Return [X, Y] of the center of cell containing provided text 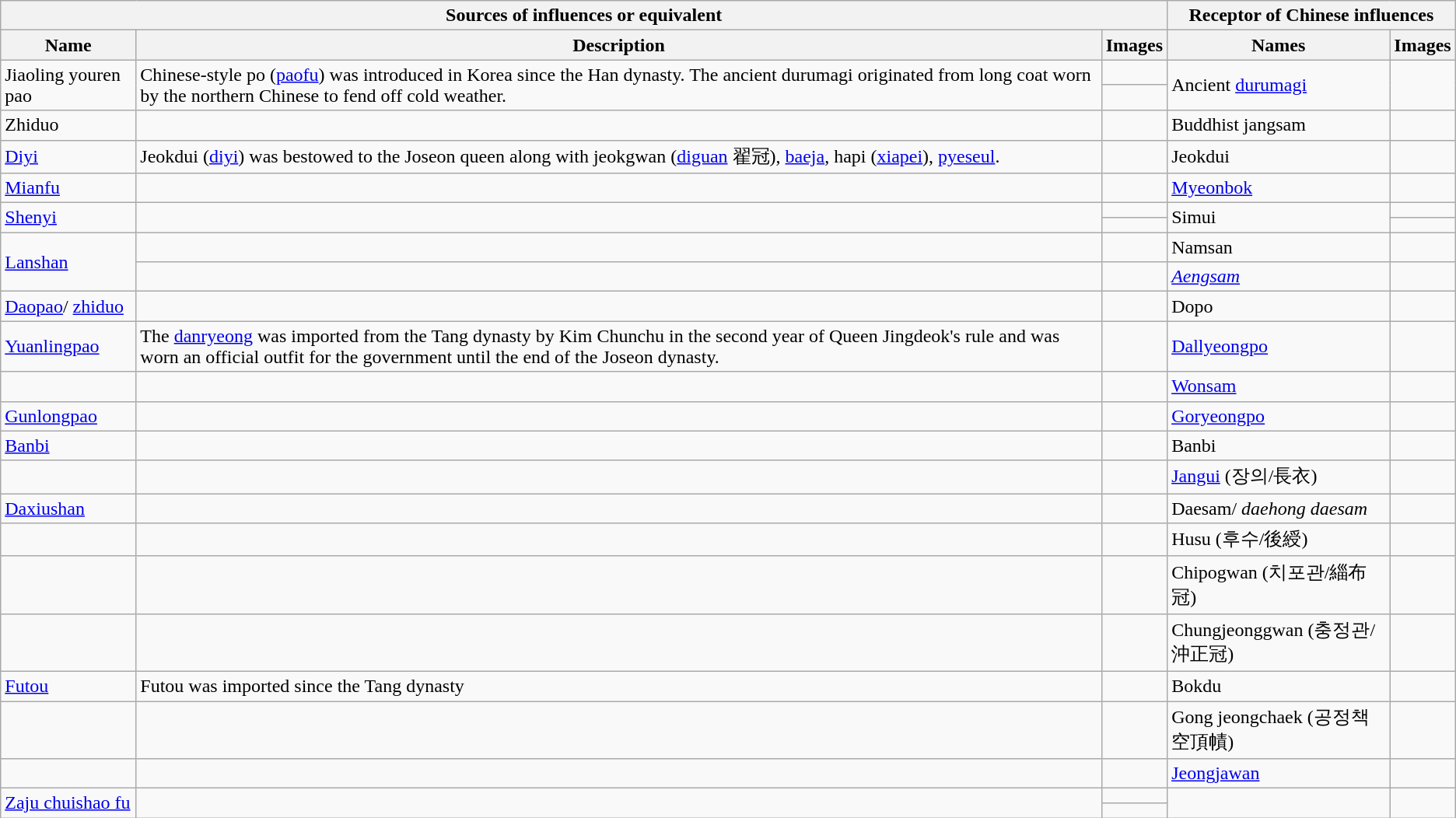
Jangui (장의/長衣) [1279, 477]
Simui [1279, 218]
Daesam/ daehong daesam [1279, 509]
Description [619, 45]
Aengsam [1279, 277]
Diyi [68, 157]
Mianfu [68, 188]
Husu (후수/後綬) [1279, 540]
Gunlongpao [68, 416]
Ancient durumagi [1279, 86]
Receptor of Chinese influences [1311, 16]
Gong jeongchaek (공정책 空頂幘) [1279, 730]
Futou [68, 686]
Goryeongpo [1279, 416]
Daxiushan [68, 509]
Zhiduo [68, 125]
Daopao/ zhiduo [68, 306]
Shenyi [68, 218]
Name [68, 45]
Dopo [1279, 306]
Zaju chuishao fu [68, 803]
Lanshan [68, 262]
Jeokdui (diyi) was bestowed to the Joseon queen along with jeokgwan (diguan 翟冠), baeja, hapi (xiapei), pyeseul. [619, 157]
Jiaoling youren pao [68, 86]
Sources of influences or equivalent [584, 16]
Yuanlingpao [68, 347]
Myeonbok [1279, 188]
Chipogwan (치포관/緇布冠) [1279, 585]
Namsan [1279, 247]
Dallyeongpo [1279, 347]
Bokdu [1279, 686]
Buddhist jangsam [1279, 125]
Chungjeonggwan (충정관/沖正冠) [1279, 642]
Jeongjawan [1279, 774]
Wonsam [1279, 386]
Futou was imported since the Tang dynasty [619, 686]
Jeokdui [1279, 157]
Names [1279, 45]
